Provide the (x, y) coordinate of the cell's center where the given text is located.  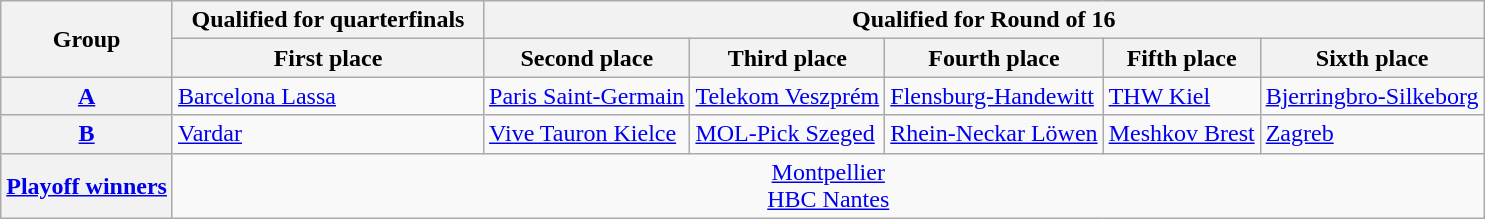
Barcelona Lassa (328, 96)
Fifth place (1182, 58)
Third place (788, 58)
Paris Saint-Germain (587, 96)
Vardar (328, 134)
A (87, 96)
Qualified for Round of 16 (984, 20)
Zagreb (1372, 134)
Qualified for quarterfinals (328, 20)
Flensburg-Handewitt (994, 96)
Second place (587, 58)
Meshkov Brest (1182, 134)
B (87, 134)
Playoff winners (87, 186)
Telekom Veszprém (788, 96)
THW Kiel (1182, 96)
Vive Tauron Kielce (587, 134)
Bjerringbro-Silkeborg (1372, 96)
Group (87, 39)
First place (328, 58)
Montpellier HBC Nantes (828, 186)
Sixth place (1372, 58)
Rhein-Neckar Löwen (994, 134)
MOL-Pick Szeged (788, 134)
Fourth place (994, 58)
